Scan for the cell matching the given text and deliver its (X, Y) coordinate at center. 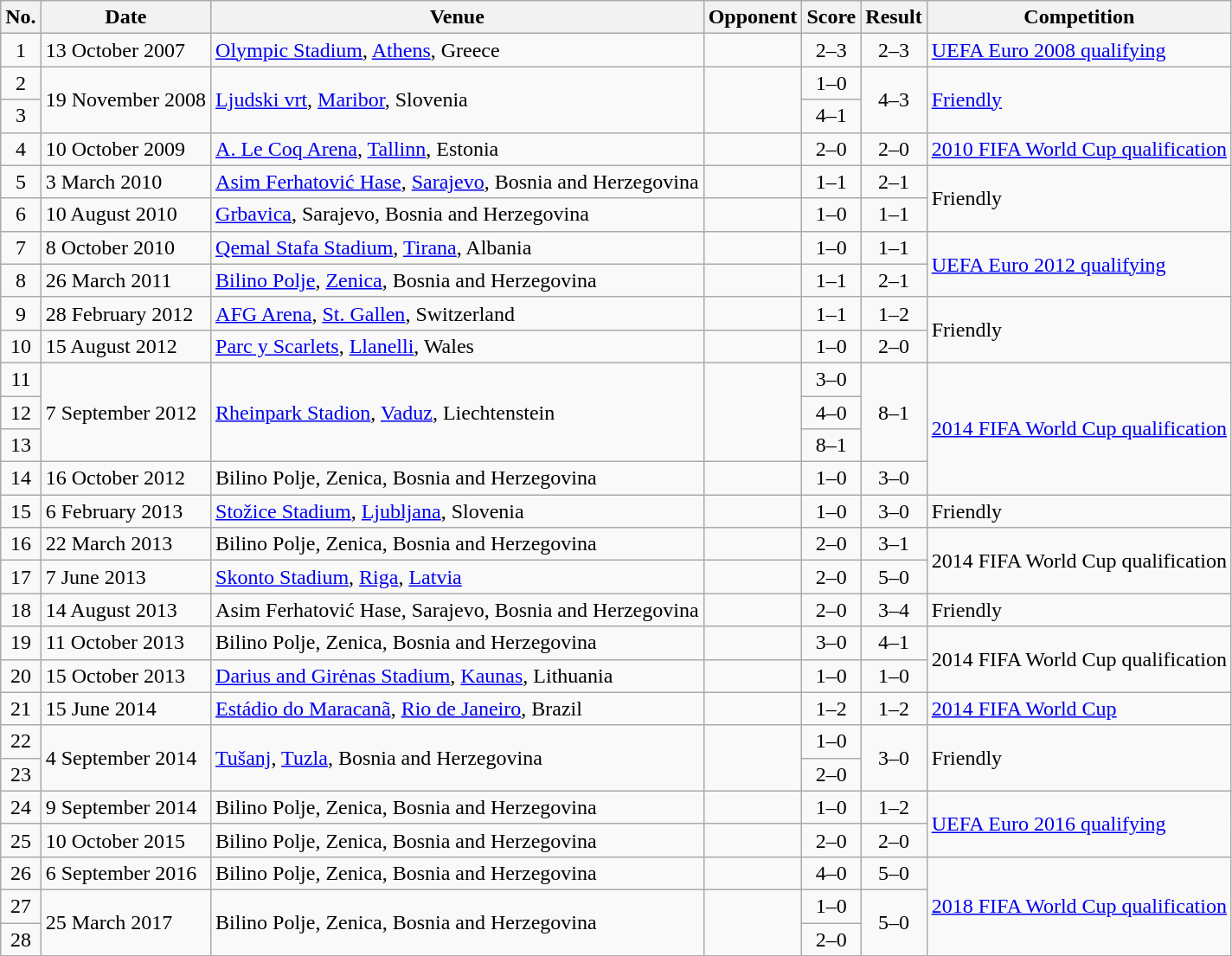
27 (21, 906)
9 September 2014 (125, 807)
19 November 2008 (125, 99)
2018 FIFA World Cup qualification (1079, 906)
10 October 2015 (125, 840)
13 (21, 446)
6 September 2016 (125, 873)
6 February 2013 (125, 511)
10 (21, 346)
4–3 (894, 99)
28 (21, 939)
7 (21, 247)
3 March 2010 (125, 182)
3 (21, 116)
No. (21, 17)
10 October 2009 (125, 149)
Olympic Stadium, Athens, Greece (458, 50)
13 October 2007 (125, 50)
Opponent (753, 17)
15 (21, 511)
UEFA Euro 2016 qualifying (1079, 824)
8 October 2010 (125, 247)
3–4 (894, 610)
7 June 2013 (125, 577)
12 (21, 413)
11 October 2013 (125, 643)
16 (21, 544)
28 February 2012 (125, 313)
4 (21, 149)
Grbavica, Sarajevo, Bosnia and Herzegovina (458, 215)
Qemal Stafa Stadium, Tirana, Albania (458, 247)
Parc y Scarlets, Llanelli, Wales (458, 346)
4 September 2014 (125, 758)
Venue (458, 17)
Ljudski vrt, Maribor, Slovenia (458, 99)
21 (21, 709)
7 September 2012 (125, 412)
Date (125, 17)
Competition (1079, 17)
Skonto Stadium, Riga, Latvia (458, 577)
8 (21, 280)
9 (21, 313)
15 June 2014 (125, 709)
1 (21, 50)
UEFA Euro 2012 qualifying (1079, 264)
6 (21, 215)
18 (21, 610)
19 (21, 643)
20 (21, 676)
26 (21, 873)
5 (21, 182)
26 March 2011 (125, 280)
17 (21, 577)
Stožice Stadium, Ljubljana, Slovenia (458, 511)
3–1 (894, 544)
Tušanj, Tuzla, Bosnia and Herzegovina (458, 758)
2014 FIFA World Cup (1079, 709)
24 (21, 807)
Rheinpark Stadion, Vaduz, Liechtenstein (458, 412)
15 August 2012 (125, 346)
25 March 2017 (125, 922)
22 March 2013 (125, 544)
A. Le Coq Arena, Tallinn, Estonia (458, 149)
14 August 2013 (125, 610)
11 (21, 379)
2 (21, 83)
AFG Arena, St. Gallen, Switzerland (458, 313)
2010 FIFA World Cup qualification (1079, 149)
16 October 2012 (125, 478)
25 (21, 840)
UEFA Euro 2008 qualifying (1079, 50)
15 October 2013 (125, 676)
14 (21, 478)
22 (21, 741)
Result (894, 17)
Score (831, 17)
Darius and Girėnas Stadium, Kaunas, Lithuania (458, 676)
Estádio do Maracanã, Rio de Janeiro, Brazil (458, 709)
23 (21, 774)
10 August 2010 (125, 215)
